For the text-containing cell, return its midpoint in [X, Y] coordinate format. 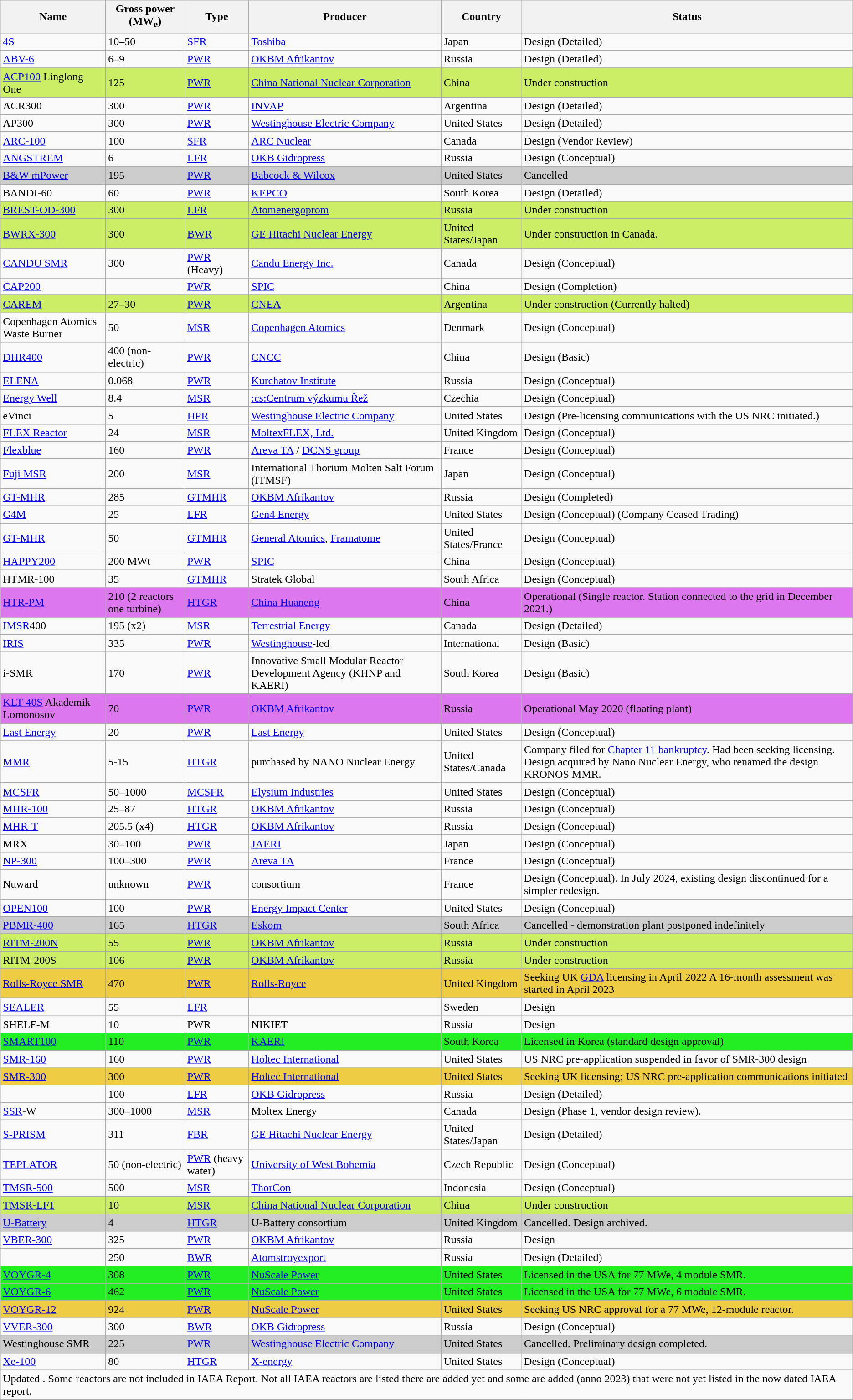
Rolls-Royce [345, 984]
Cancelled [687, 176]
8.4 [145, 398]
106 [145, 960]
Copenhagen Atomics Waste Burner [53, 327]
170 [145, 673]
400 (non-electric) [145, 357]
Xe-100 [53, 1361]
Energy Impact Center [345, 908]
NP-300 [53, 861]
30–100 [145, 843]
RITM-200S [53, 960]
Westinghouse SMR [53, 1344]
ThorCon [345, 1188]
Czech Republic [481, 1164]
Design (Pre-licensing communications with the US NRC initiated.) [687, 415]
PBMR-400 [53, 925]
MHR-T [53, 826]
unknown [145, 884]
VOYGR-4 [53, 1275]
Nuward [53, 884]
Design (Conceptual) (Company Ceased Trading) [687, 515]
Gen4 Energy [345, 515]
285 [145, 497]
United States/France [481, 538]
5-15 [145, 762]
205.5 (x4) [145, 826]
Licensed in Korea (standard design approval) [687, 1042]
Fuji MSR [53, 473]
ANGSTREM [53, 158]
110 [145, 1042]
PWR (Heavy) [217, 263]
462 [145, 1292]
80 [145, 1361]
Seeking UK GDA licensing in April 2022 A 16-month assessment was started in April 2023 [687, 984]
VVER-300 [53, 1327]
195 [145, 176]
University of West Bohemia [345, 1164]
Design (Vendor Review) [687, 140]
Under construction in Canada. [687, 233]
CANDU SMR [53, 263]
KAERI [345, 1042]
Atomenergoprom [345, 210]
SMART100 [53, 1042]
27–30 [145, 304]
NIKIET [345, 1024]
210 (2 reactors one turbine) [145, 603]
eVinci [53, 415]
Status [687, 16]
ACP100 Linglong One [53, 82]
CAP200 [53, 287]
General Atomics, Framatome [345, 538]
100–300 [145, 861]
SMR-300 [53, 1076]
IMSR400 [53, 626]
MoltexFLEX, Ltd. [345, 433]
Indonesia [481, 1188]
Seeking UK licensing; US NRC pre-application communications initiated [687, 1076]
INVAP [345, 106]
SEALER [53, 1007]
PWR (heavy water) [217, 1164]
Areva TA [345, 861]
consortium [345, 884]
Stratek Global [345, 579]
Country [481, 16]
Cancelled. Design archived. [687, 1223]
70 [145, 708]
325 [145, 1240]
HTMR-100 [53, 579]
DHR400 [53, 357]
Design (Completed) [687, 497]
BREST-OD-300 [53, 210]
:cs:Centrum výzkumu Řež [345, 398]
Candu Energy Inc. [345, 263]
Sweden [481, 1007]
TMSR-500 [53, 1188]
Flexblue [53, 450]
SHELF-M [53, 1024]
Toshiba [345, 41]
MRX [53, 843]
Seeking US NRC approval for a 77 MWe, 12-module reactor. [687, 1309]
X-energy [345, 1361]
S-PRISM [53, 1134]
Producer [345, 16]
China Huaneng [345, 603]
Atomstroyexport [345, 1257]
i-SMR [53, 673]
Design (Conceptual). In July 2024, existing design discontinued for a simpler redesign. [687, 884]
G4M [53, 515]
311 [145, 1134]
35 [145, 579]
335 [145, 643]
4S [53, 41]
BWRX-300 [53, 233]
300–1000 [145, 1111]
200 [145, 473]
Licensed in the USA for 77 MWe, 4 module SMR. [687, 1275]
Type [217, 16]
IRIS [53, 643]
500 [145, 1188]
Energy Well [53, 398]
4 [145, 1223]
United States/Canada [481, 762]
5 [145, 415]
FLEX Reactor [53, 433]
24 [145, 433]
KEPCO [345, 193]
Licensed in the USA for 77 MWe, 6 module SMR. [687, 1292]
0.068 [145, 381]
6 [145, 158]
U-Battery [53, 1223]
Under construction (Currently halted) [687, 304]
International [481, 643]
25–87 [145, 809]
924 [145, 1309]
VOYGR-12 [53, 1309]
125 [145, 82]
KLT-40S Akademik Lomonosov [53, 708]
ARC-100 [53, 140]
purchased by NANO Nuclear Energy [345, 762]
Moltex Energy [345, 1111]
Czechia [481, 398]
ELENA [53, 381]
470 [145, 984]
225 [145, 1344]
HTR-PM [53, 603]
Cancelled - demonstration plant postponed indefinitely [687, 925]
ARC Nuclear [345, 140]
US NRC pre-application suspended in favor of SMR-300 design [687, 1059]
Babcock & Wilcox [345, 176]
JAERI [345, 843]
10–50 [145, 41]
HAPPY200 [53, 562]
20 [145, 732]
ACR300 [53, 106]
Westinghouse-led [345, 643]
FBR [217, 1134]
International Thorium Molten Salt Forum (ITMSF) [345, 473]
CAREM [53, 304]
MHR-100 [53, 809]
25 [145, 515]
HPR [217, 415]
Design (Phase 1, vendor design review). [687, 1111]
50 (non-electric) [145, 1164]
TMSR-LF1 [53, 1205]
CNCC [345, 357]
RITM-200N [53, 943]
Kurchatov Institute [345, 381]
Cancelled. Preliminary design completed. [687, 1344]
Innovative Small Modular Reactor Development Agency (KHNP and KAERI) [345, 673]
Operational May 2020 (floating plant) [687, 708]
VOYGR-6 [53, 1292]
200 MWt [145, 562]
60 [145, 193]
SMR-160 [53, 1059]
195 (x2) [145, 626]
Operational (Single reactor. Station connected to the grid in December 2021.) [687, 603]
50–1000 [145, 791]
6–9 [145, 59]
AP300 [53, 123]
ABV-6 [53, 59]
Terrestrial Energy [345, 626]
Eskom [345, 925]
SSR-W [53, 1111]
OPEN100 [53, 908]
U-Battery consortium [345, 1223]
TEPLATOR [53, 1164]
MMR [53, 762]
Company filed for Chapter 11 bankruptcy. Had been seeking licensing. Design acquired by Nano Nuclear Energy, who renamed the design KRONOS MMR. [687, 762]
VBER-300 [53, 1240]
250 [145, 1257]
Gross power (MWe) [145, 16]
Denmark [481, 327]
Areva TA / DCNS group [345, 450]
B&W mPower [53, 176]
CNEA [345, 304]
Name [53, 16]
Design (Completion) [687, 287]
BANDI-60 [53, 193]
Copenhagen Atomics [345, 327]
165 [145, 925]
Elysium Industries [345, 791]
308 [145, 1275]
Rolls-Royce SMR [53, 984]
